Pinpoint the cell where the given text exists, returning its (x, y) midpoint coordinate. 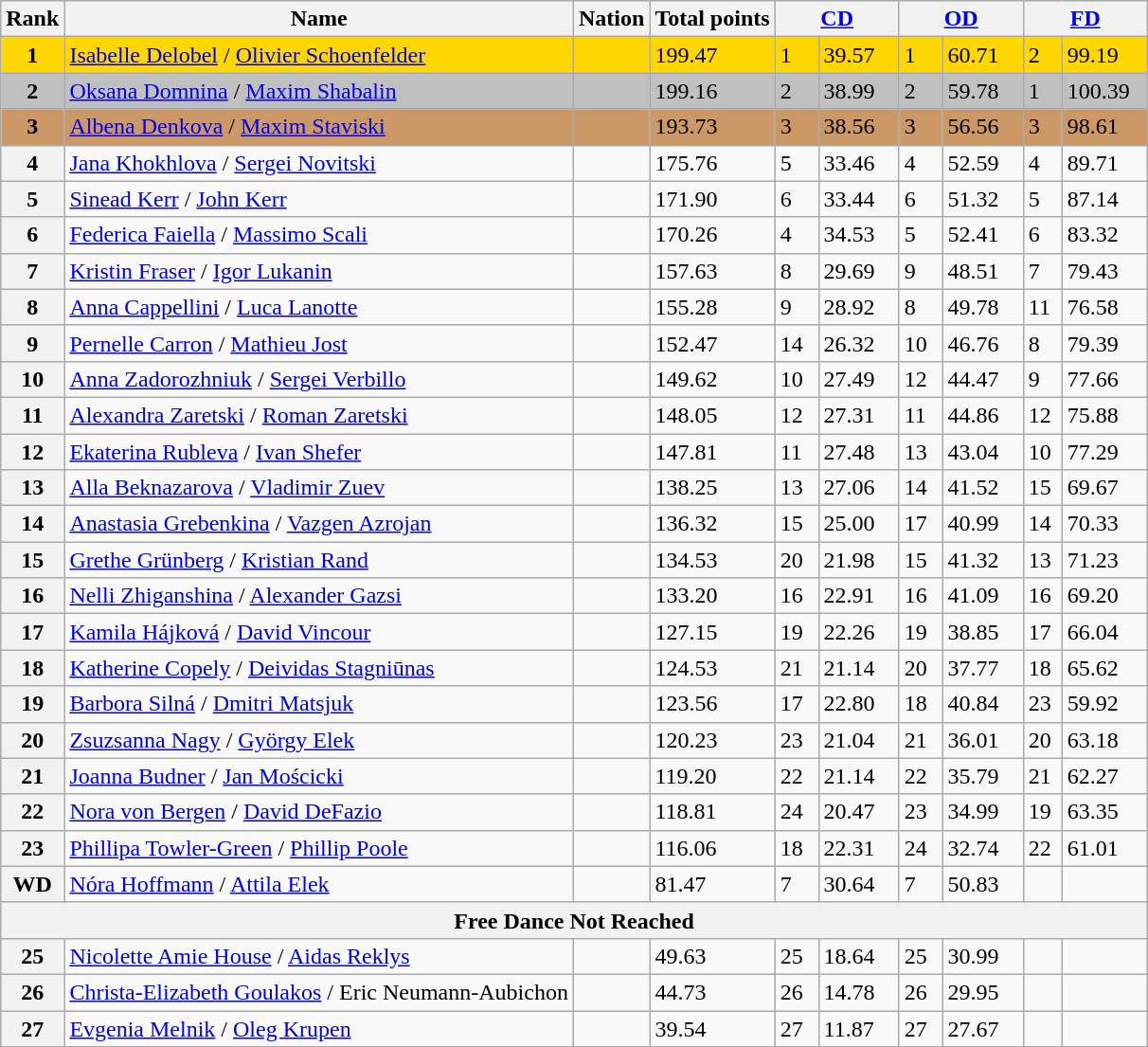
62.27 (1104, 776)
27.31 (858, 415)
75.88 (1104, 415)
Alla Beknazarova / Vladimir Zuev (319, 488)
155.28 (712, 307)
Oksana Domnina / Maxim Shabalin (319, 91)
Anna Cappellini / Luca Lanotte (319, 307)
77.66 (1104, 379)
199.47 (712, 55)
27.49 (858, 379)
Alexandra Zaretski / Roman Zaretski (319, 415)
50.83 (983, 884)
71.23 (1104, 560)
Evgenia Melnik / Oleg Krupen (319, 1028)
38.56 (858, 127)
33.46 (858, 163)
61.01 (1104, 848)
38.85 (983, 632)
59.92 (1104, 704)
59.78 (983, 91)
52.59 (983, 163)
119.20 (712, 776)
OD (960, 19)
Nelli Zhiganshina / Alexander Gazsi (319, 596)
21.04 (858, 740)
83.32 (1104, 235)
65.62 (1104, 668)
123.56 (712, 704)
29.95 (983, 992)
199.16 (712, 91)
87.14 (1104, 199)
147.81 (712, 452)
33.44 (858, 199)
120.23 (712, 740)
22.31 (858, 848)
Nation (611, 19)
Albena Denkova / Maxim Staviski (319, 127)
60.71 (983, 55)
25.00 (858, 524)
Phillipa Towler-Green / Phillip Poole (319, 848)
89.71 (1104, 163)
34.53 (858, 235)
148.05 (712, 415)
Nóra Hoffmann / Attila Elek (319, 884)
79.39 (1104, 343)
29.69 (858, 271)
30.64 (858, 884)
48.51 (983, 271)
52.41 (983, 235)
116.06 (712, 848)
30.99 (983, 956)
27.06 (858, 488)
63.35 (1104, 812)
28.92 (858, 307)
41.52 (983, 488)
Ekaterina Rubleva / Ivan Shefer (319, 452)
CD (837, 19)
Grethe Grünberg / Kristian Rand (319, 560)
Sinead Kerr / John Kerr (319, 199)
44.47 (983, 379)
49.78 (983, 307)
99.19 (1104, 55)
Joanna Budner / Jan Mościcki (319, 776)
46.76 (983, 343)
37.77 (983, 668)
136.32 (712, 524)
Anna Zadorozhniuk / Sergei Verbillo (319, 379)
22.91 (858, 596)
40.99 (983, 524)
Kamila Hájková / David Vincour (319, 632)
18.64 (858, 956)
Name (319, 19)
41.32 (983, 560)
Total points (712, 19)
Federica Faiella / Massimo Scali (319, 235)
100.39 (1104, 91)
157.63 (712, 271)
27.67 (983, 1028)
56.56 (983, 127)
63.18 (1104, 740)
Barbora Silná / Dmitri Matsjuk (319, 704)
43.04 (983, 452)
Free Dance Not Reached (574, 920)
Isabelle Delobel / Olivier Schoenfelder (319, 55)
Nora von Bergen / David DeFazio (319, 812)
193.73 (712, 127)
FD (1085, 19)
133.20 (712, 596)
Zsuzsanna Nagy / György Elek (319, 740)
41.09 (983, 596)
11.87 (858, 1028)
175.76 (712, 163)
Jana Khokhlova / Sergei Novitski (319, 163)
98.61 (1104, 127)
34.99 (983, 812)
170.26 (712, 235)
Anastasia Grebenkina / Vazgen Azrojan (319, 524)
22.80 (858, 704)
44.73 (712, 992)
40.84 (983, 704)
39.57 (858, 55)
Christa-Elizabeth Goulakos / Eric Neumann-Aubichon (319, 992)
Kristin Fraser / Igor Lukanin (319, 271)
WD (32, 884)
39.54 (712, 1028)
49.63 (712, 956)
38.99 (858, 91)
32.74 (983, 848)
Pernelle Carron / Mathieu Jost (319, 343)
79.43 (1104, 271)
14.78 (858, 992)
149.62 (712, 379)
51.32 (983, 199)
69.20 (1104, 596)
Rank (32, 19)
69.67 (1104, 488)
Nicolette Amie House / Aidas Reklys (319, 956)
70.33 (1104, 524)
152.47 (712, 343)
21.98 (858, 560)
66.04 (1104, 632)
127.15 (712, 632)
134.53 (712, 560)
22.26 (858, 632)
138.25 (712, 488)
20.47 (858, 812)
171.90 (712, 199)
26.32 (858, 343)
36.01 (983, 740)
81.47 (712, 884)
35.79 (983, 776)
124.53 (712, 668)
44.86 (983, 415)
27.48 (858, 452)
118.81 (712, 812)
Katherine Copely / Deividas Stagniūnas (319, 668)
77.29 (1104, 452)
76.58 (1104, 307)
